Scan for the cell matching the given text and deliver its (X, Y) coordinate at center. 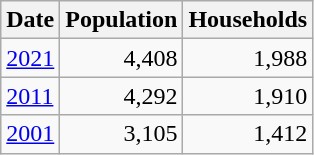
2001 (30, 134)
3,105 (122, 134)
Population (122, 20)
4,292 (122, 96)
4,408 (122, 58)
Date (30, 20)
1,988 (248, 58)
1,412 (248, 134)
1,910 (248, 96)
2011 (30, 96)
Households (248, 20)
2021 (30, 58)
